Return the [X, Y] coordinate for the center point of the cell that contains the specified text.  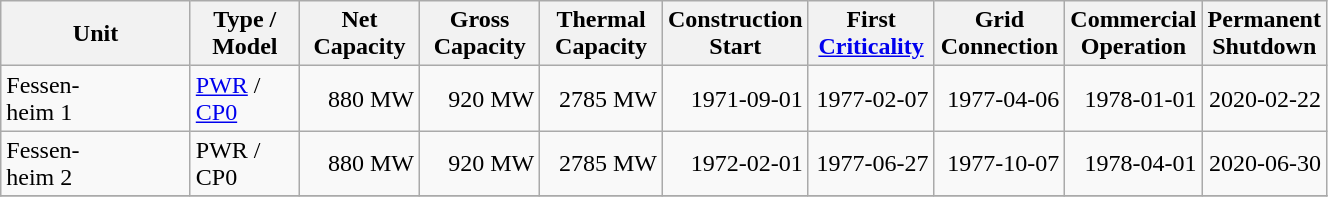
Grid Connection [1000, 34]
1971-09-01 [735, 98]
Gross Capacity [480, 34]
Type / Model [244, 34]
1977-04-06 [1000, 98]
1972-02-01 [735, 164]
1977-02-07 [871, 98]
Fessen-heim 2 [96, 164]
1978-01-01 [1134, 98]
Net Capacity [359, 34]
Thermal Capacity [602, 34]
Construction Start [735, 34]
Unit [96, 34]
Commercial Operation [1134, 34]
1977-10-07 [1000, 164]
First Criticality [871, 34]
2020-02-22 [1264, 98]
1978-04-01 [1134, 164]
Permanent Shutdown [1264, 34]
Fessen-heim 1 [96, 98]
1977-06-27 [871, 164]
2020-06-30 [1264, 164]
